Return the (X, Y) coordinate for the center point of the cell that contains the specified text.  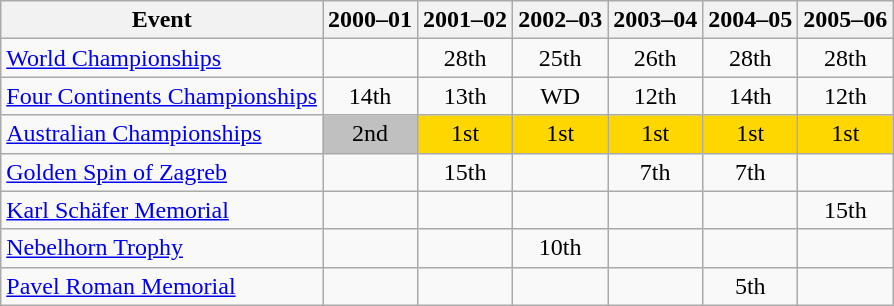
13th (466, 96)
Golden Spin of Zagreb (162, 172)
Four Continents Championships (162, 96)
WD (560, 96)
26th (656, 58)
2005–06 (846, 20)
Event (162, 20)
World Championships (162, 58)
25th (560, 58)
Karl Schäfer Memorial (162, 210)
Australian Championships (162, 134)
2000–01 (370, 20)
2004–05 (750, 20)
Pavel Roman Memorial (162, 286)
10th (560, 248)
2nd (370, 134)
2001–02 (466, 20)
5th (750, 286)
2003–04 (656, 20)
2002–03 (560, 20)
Nebelhorn Trophy (162, 248)
